Provide the [x, y] coordinate of the cell's center where the given text is located.  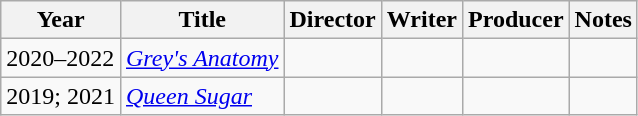
Notes [603, 20]
Writer [422, 20]
Year [61, 20]
Producer [516, 20]
Grey's Anatomy [202, 58]
Title [202, 20]
2019; 2021 [61, 96]
2020–2022 [61, 58]
Director [332, 20]
Queen Sugar [202, 96]
